For the text-containing cell, return its midpoint in [x, y] coordinate format. 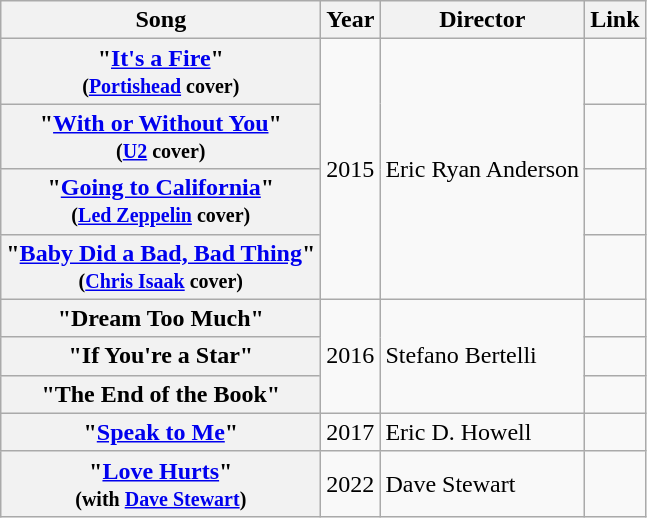
"Love Hurts"(with Dave Stewart) [161, 484]
2022 [350, 484]
"Speak to Me" [161, 432]
Year [350, 20]
Director [482, 20]
"With or Without You"(U2 cover) [161, 136]
Link [615, 20]
"Dream Too Much" [161, 318]
Stefano Bertelli [482, 356]
"The End of the Book" [161, 394]
2015 [350, 169]
"Going to California"(Led Zeppelin cover) [161, 202]
Eric D. Howell [482, 432]
"It's a Fire"(Portishead cover) [161, 72]
Song [161, 20]
2016 [350, 356]
"If You're a Star" [161, 356]
2017 [350, 432]
"Baby Did a Bad, Bad Thing"(Chris Isaak cover) [161, 266]
Eric Ryan Anderson [482, 169]
Dave Stewart [482, 484]
